From the cell containing the given text, extract its center point as [x, y] coordinate. 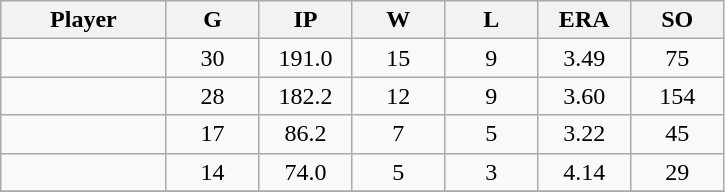
3.60 [584, 96]
74.0 [306, 172]
G [212, 20]
86.2 [306, 134]
29 [678, 172]
15 [398, 58]
154 [678, 96]
SO [678, 20]
75 [678, 58]
3.22 [584, 134]
14 [212, 172]
ERA [584, 20]
7 [398, 134]
45 [678, 134]
Player [84, 20]
L [492, 20]
30 [212, 58]
17 [212, 134]
3.49 [584, 58]
4.14 [584, 172]
IP [306, 20]
3 [492, 172]
191.0 [306, 58]
182.2 [306, 96]
W [398, 20]
12 [398, 96]
28 [212, 96]
